Locate the cell with the specified text and output its [X, Y] center coordinate. 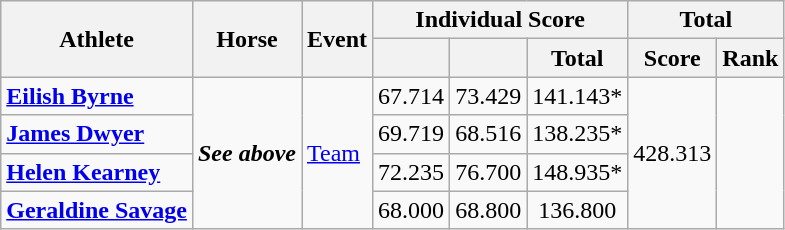
Individual Score [500, 20]
Horse [246, 39]
Athlete [97, 39]
136.800 [578, 210]
See above [246, 153]
73.429 [488, 96]
Event [338, 39]
Geraldine Savage [97, 210]
68.000 [412, 210]
138.235* [578, 134]
Eilish Byrne [97, 96]
72.235 [412, 172]
67.714 [412, 96]
Rank [750, 58]
141.143* [578, 96]
68.800 [488, 210]
76.700 [488, 172]
Score [672, 58]
Team [338, 153]
148.935* [578, 172]
68.516 [488, 134]
428.313 [672, 153]
69.719 [412, 134]
James Dwyer [97, 134]
Helen Kearney [97, 172]
